Find where the given text appears and provide that cell's center as [x, y] coordinate. 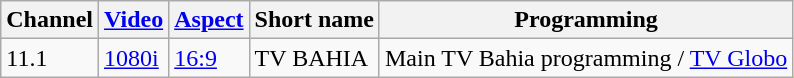
TV BAHIA [314, 58]
16:9 [209, 58]
11.1 [50, 58]
Channel [50, 20]
Main TV Bahia programming / TV Globo [586, 58]
Aspect [209, 20]
1080i [134, 58]
Programming [586, 20]
Short name [314, 20]
Video [134, 20]
